Identify which cell holds the provided text, then report its (x, y) central coordinate. 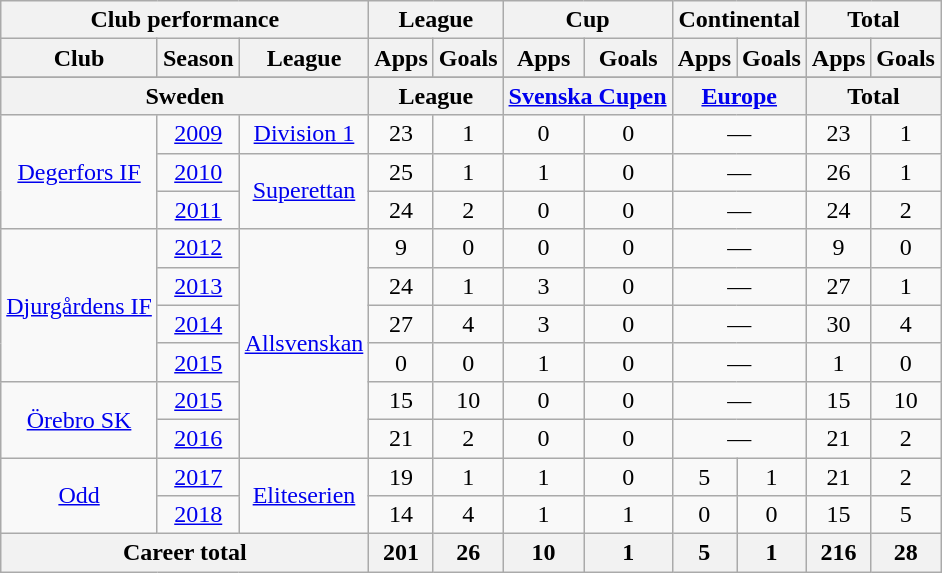
2009 (198, 134)
2011 (198, 210)
Europe (739, 96)
Cup (588, 20)
2014 (198, 324)
19 (401, 477)
Career total (185, 553)
Season (198, 58)
216 (838, 553)
2017 (198, 477)
Superettan (304, 191)
Eliteserien (304, 496)
2016 (198, 438)
25 (401, 172)
Continental (739, 20)
2010 (198, 172)
Örebro SK (80, 419)
Djurgårdens IF (80, 305)
Svenska Cupen (588, 96)
Allsvenskan (304, 343)
Club performance (185, 20)
Club (80, 58)
Degerfors IF (80, 172)
2012 (198, 248)
201 (401, 553)
Sweden (185, 96)
28 (906, 553)
Division 1 (304, 134)
30 (838, 324)
Odd (80, 496)
2018 (198, 515)
2013 (198, 286)
14 (401, 515)
